Pinpoint the cell where the given text exists, returning its (x, y) midpoint coordinate. 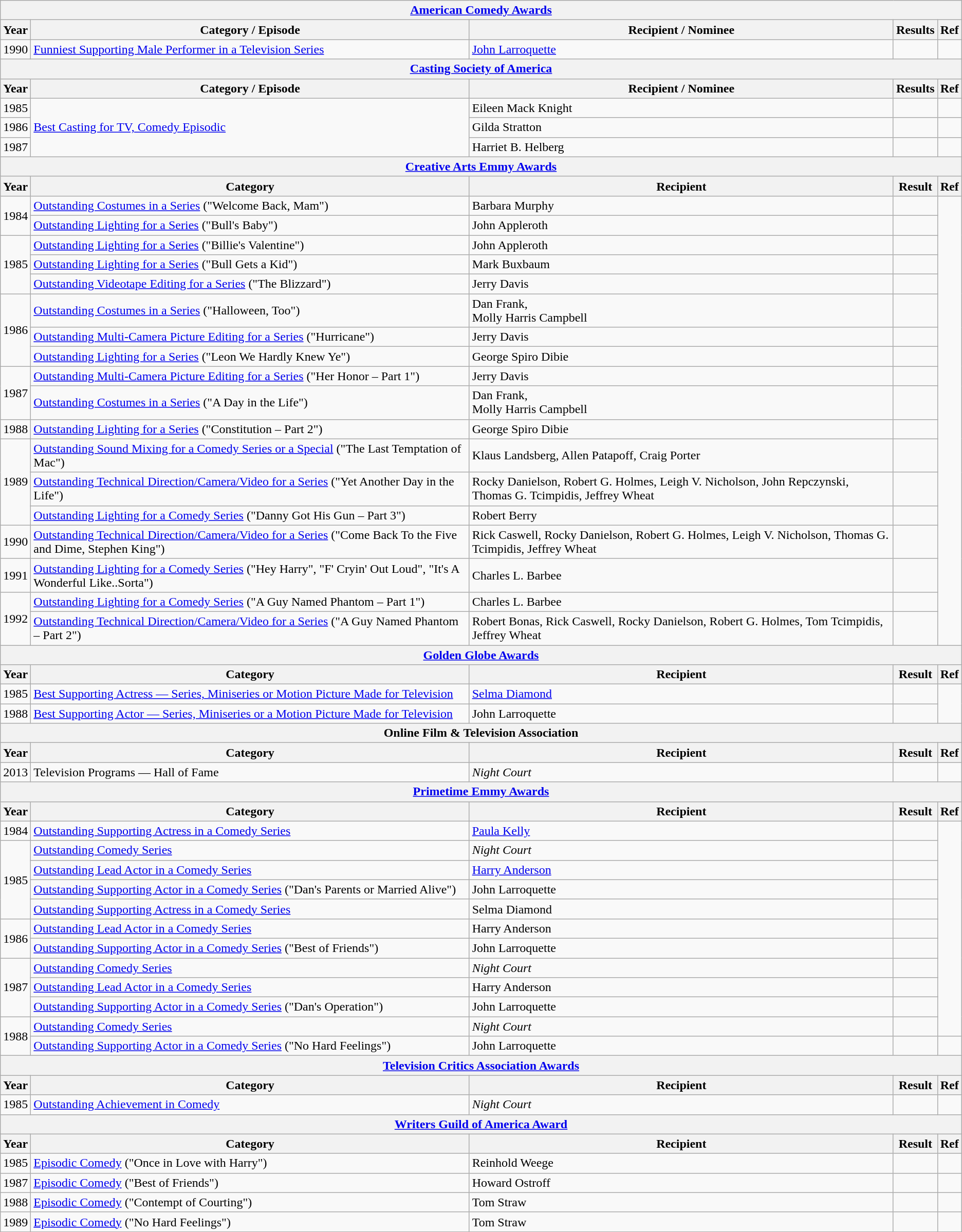
1991 (15, 575)
Howard Ostroff (681, 1183)
Reinhold Weege (681, 1163)
Mark Buxbaum (681, 265)
Golden Globe Awards (481, 655)
Eileen Mack Knight (681, 108)
Outstanding Lighting for a Series ("Constitution – Part 2") (250, 429)
Rick Caswell, Rocky Danielson, Robert G. Holmes, Leigh V. Nicholson, Thomas G. Tcimpidis, Jeffrey Wheat (681, 542)
Online Film & Television Association (481, 733)
Outstanding Videotape Editing for a Series ("The Blizzard") (250, 284)
Outstanding Technical Direction/Camera/Video for a Series ("Come Back To the Five and Dime, Stephen King") (250, 542)
Outstanding Lighting for a Comedy Series ("Hey Harry", "F' Cryin' Out Loud", "It's A Wonderful Like..Sorta") (250, 575)
Outstanding Lighting for a Series ("Bull's Baby") (250, 225)
Outstanding Lighting for a Series ("Leon We Hardly Knew Ye") (250, 357)
Writers Guild of America Award (481, 1124)
Primetime Emmy Awards (481, 792)
2013 (15, 772)
Creative Arts Emmy Awards (481, 166)
Best Casting for TV, Comedy Episodic (250, 127)
Episodic Comedy ("Contempt of Courting") (250, 1202)
Outstanding Lighting for a Comedy Series ("Danny Got His Gun – Part 3") (250, 515)
Episodic Comedy ("No Hard Feelings") (250, 1222)
American Comedy Awards (481, 10)
Outstanding Lighting for a Comedy Series ("A Guy Named Phantom – Part 1") (250, 602)
Barbara Murphy (681, 206)
Best Supporting Actor — Series, Miniseries or a Motion Picture Made for Television (250, 714)
Outstanding Technical Direction/Camera/Video for a Series ("Yet Another Day in the Life") (250, 489)
1992 (15, 619)
Robert Bonas, Rick Caswell, Rocky Danielson, Robert G. Holmes, Tom Tcimpidis, Jeffrey Wheat (681, 628)
Outstanding Supporting Actor in a Comedy Series ("Dan's Operation") (250, 1007)
Klaus Landsberg, Allen Patapoff, Craig Porter (681, 455)
Outstanding Lighting for a Series ("Bull Gets a Kid") (250, 265)
Casting Society of America (481, 69)
Television Critics Association Awards (481, 1066)
Outstanding Technical Direction/Camera/Video for a Series ("A Guy Named Phantom – Part 2") (250, 628)
Television Programs — Hall of Fame (250, 772)
Episodic Comedy ("Best of Friends") (250, 1183)
Funniest Supporting Male Performer in a Television Series (250, 49)
Outstanding Lighting for a Series ("Billie's Valentine") (250, 245)
Outstanding Supporting Actor in a Comedy Series ("No Hard Feelings") (250, 1046)
Rocky Danielson, Robert G. Holmes, Leigh V. Nicholson, John Repczynski, Thomas G. Tcimpidis, Jeffrey Wheat (681, 489)
Outstanding Costumes in a Series ("Welcome Back, Mam") (250, 206)
Outstanding Sound Mixing for a Comedy Series or a Special ("The Last Temptation of Mac") (250, 455)
Outstanding Achievement in Comedy (250, 1105)
Harriet B. Helberg (681, 147)
Robert Berry (681, 515)
Outstanding Multi-Camera Picture Editing for a Series ("Her Honor – Part 1") (250, 376)
Episodic Comedy ("Once in Love with Harry") (250, 1163)
Outstanding Multi-Camera Picture Editing for a Series ("Hurricane") (250, 337)
Outstanding Costumes in a Series ("Halloween, Too") (250, 310)
Outstanding Supporting Actor in a Comedy Series ("Best of Friends") (250, 948)
Best Supporting Actress — Series, Miniseries or Motion Picture Made for Television (250, 694)
Outstanding Supporting Actor in a Comedy Series ("Dan's Parents or Married Alive") (250, 889)
Paula Kelly (681, 831)
Gilda Stratton (681, 127)
Outstanding Costumes in a Series ("A Day in the Life") (250, 403)
